Capture the cell that displays the provided text and extract its (x, y) central coordinate. 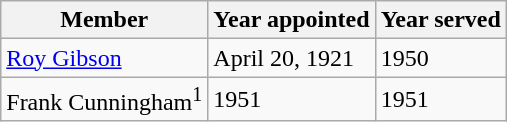
Frank Cunningham1 (104, 100)
Member (104, 20)
Year appointed (292, 20)
Year served (440, 20)
1950 (440, 58)
April 20, 1921 (292, 58)
Roy Gibson (104, 58)
